Identify which cell holds the provided text, then report its [x, y] central coordinate. 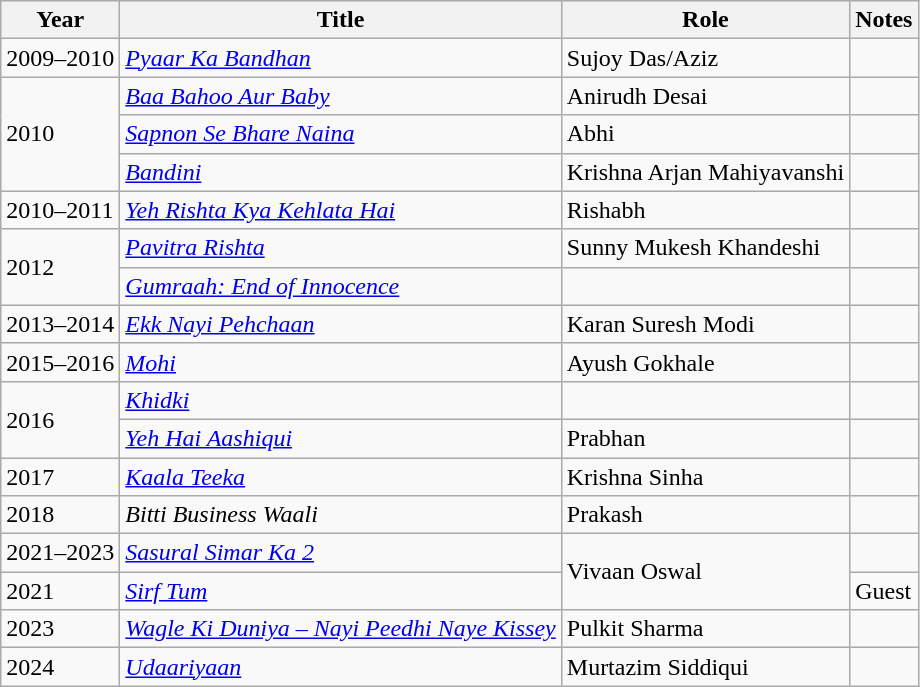
2018 [60, 515]
Role [705, 20]
2021 [60, 591]
Ayush Gokhale [705, 362]
Pulkit Sharma [705, 629]
2012 [60, 267]
2009–2010 [60, 58]
Title [340, 20]
Bandini [340, 172]
Yeh Hai Aashiqui [340, 438]
Krishna Sinha [705, 477]
2010 [60, 134]
Year [60, 20]
2010–2011 [60, 210]
Khidki [340, 400]
Vivaan Oswal [705, 572]
Krishna Arjan Mahiyavanshi [705, 172]
Baa Bahoo Aur Baby [340, 96]
Sasural Simar Ka 2 [340, 553]
Guest [884, 591]
Pyaar Ka Bandhan [340, 58]
2017 [60, 477]
Mohi [340, 362]
Prakash [705, 515]
Bitti Business Waali [340, 515]
2021–2023 [60, 553]
Sujoy Das/Aziz [705, 58]
2015–2016 [60, 362]
Murtazim Siddiqui [705, 667]
2023 [60, 629]
2013–2014 [60, 324]
Abhi [705, 134]
2024 [60, 667]
Anirudh Desai [705, 96]
Notes [884, 20]
Prabhan [705, 438]
Pavitra Rishta [340, 248]
Ekk Nayi Pehchaan [340, 324]
Wagle Ki Duniya – Nayi Peedhi Naye Kissey [340, 629]
Gumraah: End of Innocence [340, 286]
Sapnon Se Bhare Naina [340, 134]
Karan Suresh Modi [705, 324]
Sunny Mukesh Khandeshi [705, 248]
Kaala Teeka [340, 477]
Udaariyaan [340, 667]
2016 [60, 419]
Yeh Rishta Kya Kehlata Hai [340, 210]
Sirf Tum [340, 591]
Rishabh [705, 210]
